From the cell containing the given text, extract its center point as (X, Y) coordinate. 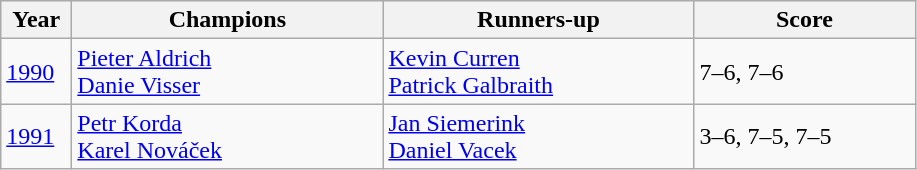
Champions (228, 20)
3–6, 7–5, 7–5 (804, 136)
Kevin Curren Patrick Galbraith (538, 72)
7–6, 7–6 (804, 72)
Runners-up (538, 20)
Pieter Aldrich Danie Visser (228, 72)
Petr Korda Karel Nováček (228, 136)
Jan Siemerink Daniel Vacek (538, 136)
1990 (36, 72)
1991 (36, 136)
Year (36, 20)
Score (804, 20)
